Extract the (X, Y) coordinate from the center of the cell holding the provided text.  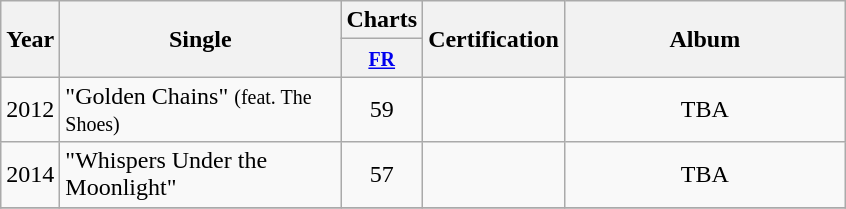
FR (382, 58)
59 (382, 110)
Year (30, 39)
Charts (382, 20)
57 (382, 174)
"Whispers Under the Moonlight" (200, 174)
Album (704, 39)
Certification (494, 39)
Single (200, 39)
2014 (30, 174)
2012 (30, 110)
"Golden Chains" (feat. The Shoes) (200, 110)
